Detect which cell encompasses the target text, then output its (x, y) center coordinate. 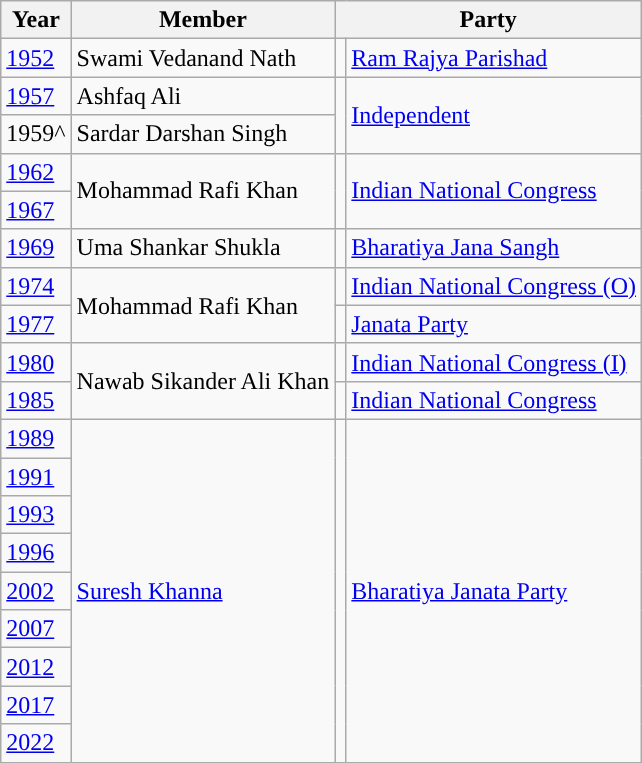
2012 (36, 667)
1977 (36, 324)
Bharatiya Janata Party (494, 590)
1962 (36, 172)
Suresh Khanna (203, 590)
2007 (36, 629)
Independent (494, 115)
1969 (36, 248)
Janata Party (494, 324)
Indian National Congress (I) (494, 362)
2017 (36, 705)
1959^ (36, 134)
1952 (36, 58)
Nawab Sikander Ali Khan (203, 381)
1996 (36, 553)
Bharatiya Jana Sangh (494, 248)
Ashfaq Ali (203, 96)
1974 (36, 286)
Member (203, 20)
Indian National Congress (O) (494, 286)
Ram Rajya Parishad (494, 58)
1985 (36, 400)
Uma Shankar Shukla (203, 248)
Year (36, 20)
1980 (36, 362)
2002 (36, 591)
1993 (36, 515)
Swami Vedanand Nath (203, 58)
Sardar Darshan Singh (203, 134)
1957 (36, 96)
1967 (36, 210)
1989 (36, 438)
Party (488, 20)
1991 (36, 477)
2022 (36, 743)
